Identify which cell holds the provided text, then report its (x, y) central coordinate. 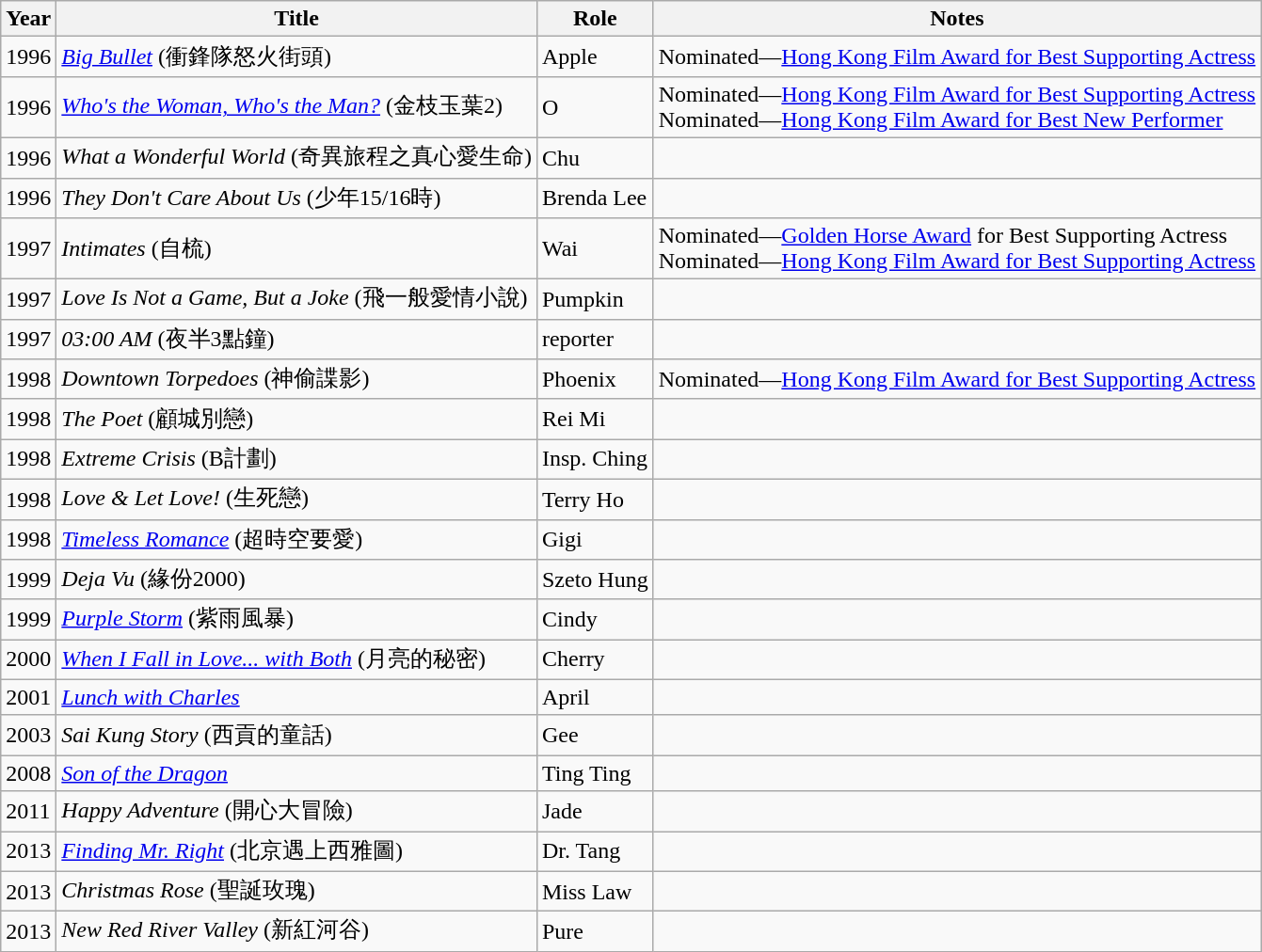
Happy Adventure (開心大冒險) (297, 811)
Rei Mi (595, 420)
Nominated—Hong Kong Film Award for Best Supporting ActressNominated—Hong Kong Film Award for Best New Performer (956, 107)
Apple (595, 56)
Timeless Romance (超時空要愛) (297, 540)
Chu (595, 158)
Christmas Rose (聖誕玫瑰) (297, 892)
April (595, 697)
2001 (28, 697)
Szeto Hung (595, 579)
Role (595, 19)
Insp. Ching (595, 459)
O (595, 107)
Nominated—Golden Horse Award for Best Supporting ActressNominated—Hong Kong Film Award for Best Supporting Actress (956, 248)
2008 (28, 773)
Wai (595, 248)
Downtown Torpedoes (神偷諜影) (297, 380)
Terry Ho (595, 499)
Year (28, 19)
2000 (28, 660)
Notes (956, 19)
Who's the Woman, Who's the Man? (金枝玉葉2) (297, 107)
Sai Kung Story (西貢的童話) (297, 736)
Jade (595, 811)
Son of the Dragon (297, 773)
Brenda Lee (595, 198)
Pure (595, 931)
Lunch with Charles (297, 697)
reporter (595, 339)
Extreme Crisis (B計劃) (297, 459)
Cindy (595, 619)
Dr. Tang (595, 852)
When I Fall in Love... with Both (月亮的秘密) (297, 660)
The Poet (顧城別戀) (297, 420)
2003 (28, 736)
Intimates (自梳) (297, 248)
Love Is Not a Game, But a Joke (飛一般愛情小說) (297, 299)
Love & Let Love! (生死戀) (297, 499)
Cherry (595, 660)
Purple Storm (紫雨風暴) (297, 619)
New Red River Valley (新紅河谷) (297, 931)
Deja Vu (緣份2000) (297, 579)
Ting Ting (595, 773)
Gigi (595, 540)
Gee (595, 736)
2011 (28, 811)
Big Bullet (衝鋒隊怒火街頭) (297, 56)
Finding Mr. Right (北京遇上西雅圖) (297, 852)
What a Wonderful World (奇異旅程之真心愛生命) (297, 158)
Phoenix (595, 380)
Pumpkin (595, 299)
They Don't Care About Us (少年15/16時) (297, 198)
Miss Law (595, 892)
03:00 AM (夜半3點鐘) (297, 339)
Title (297, 19)
